Search for the cell housing the specified text and yield its (X, Y) center coordinate. 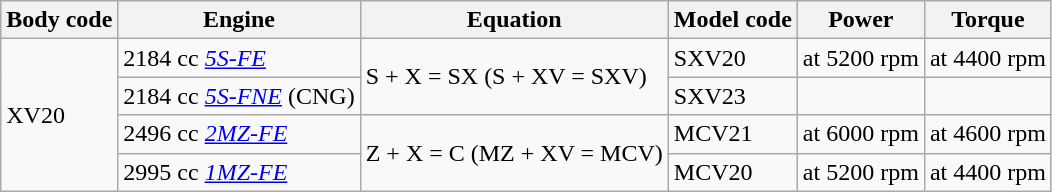
Equation (514, 20)
XV20 (60, 115)
at 4600 rpm (988, 134)
2184 cc 5S-FE (239, 58)
MCV21 (732, 134)
MCV20 (732, 172)
2496 cc 2MZ-FE (239, 134)
at 6000 rpm (860, 134)
Power (860, 20)
2184 cc 5S-FNE (CNG) (239, 96)
Z + X = C (MZ + XV = MCV) (514, 153)
S + X = SX (S + XV = SXV) (514, 77)
Engine (239, 20)
2995 cc 1MZ-FE (239, 172)
SXV20 (732, 58)
Model code (732, 20)
Torque (988, 20)
SXV23 (732, 96)
Body code (60, 20)
